Output the [X, Y] coordinate of the center of the cell containing the given text.  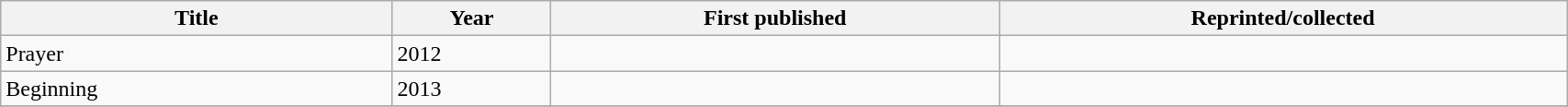
Year [472, 18]
Reprinted/collected [1283, 18]
First published [775, 18]
Prayer [197, 53]
2012 [472, 53]
Title [197, 18]
2013 [472, 89]
Beginning [197, 89]
